Determine the (x, y) coordinate at the center of the cell enclosing the given text.  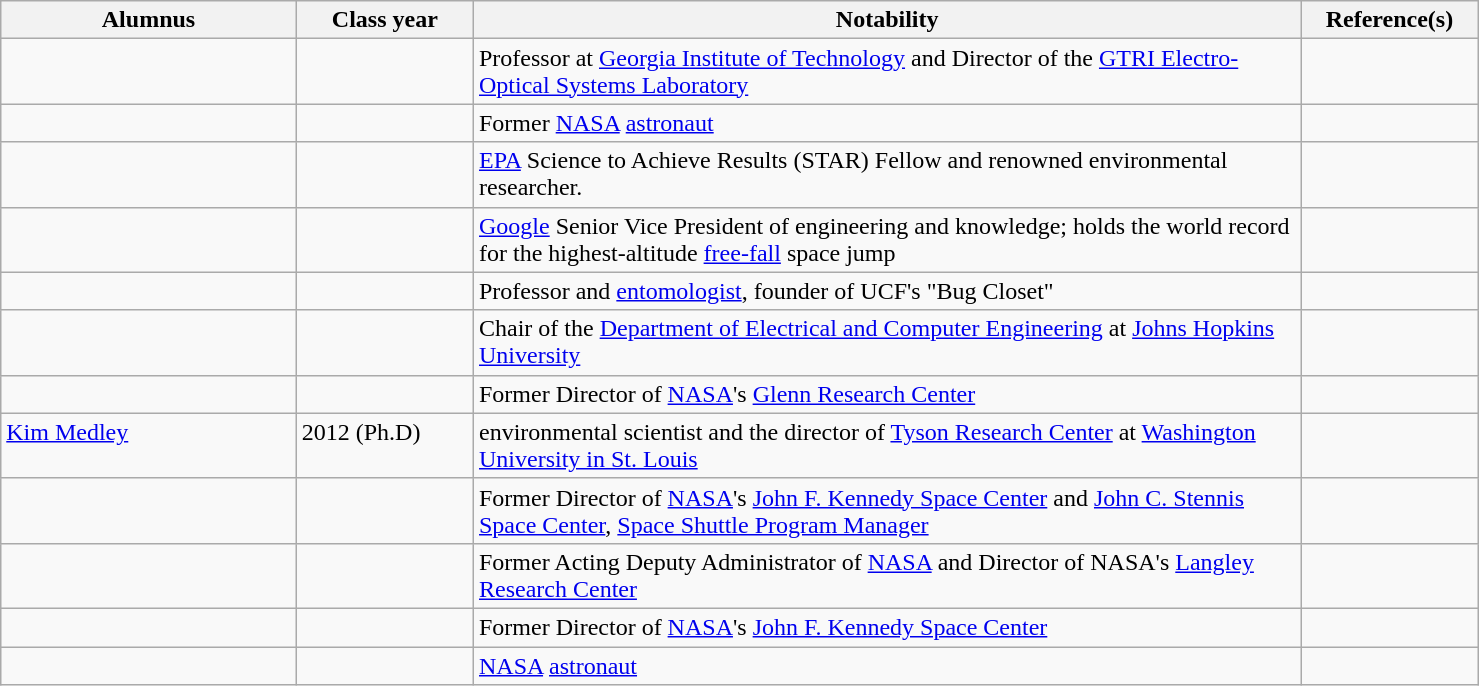
Former Director of NASA's John F. Kennedy Space Center (886, 627)
Reference(s) (1390, 20)
Former Director of NASA's John F. Kennedy Space Center and John C. Stennis Space Center, Space Shuttle Program Manager (886, 510)
Former Director of NASA's Glenn Research Center (886, 394)
Google Senior Vice President of engineering and knowledge; holds the world record for the highest-altitude free-fall space jump (886, 240)
Chair of the Department of Electrical and Computer Engineering at Johns Hopkins University (886, 342)
environmental scientist and the director of Tyson Research Center at Washington University in St. Louis (886, 446)
2012 (Ph.D) (384, 446)
Alumnus (148, 20)
Former Acting Deputy Administrator of NASA and Director of NASA's Langley Research Center (886, 576)
NASA astronaut (886, 665)
Notability (886, 20)
Professor at Georgia Institute of Technology and Director of the GTRI Electro-Optical Systems Laboratory (886, 72)
Professor and entomologist, founder of UCF's "Bug Closet" (886, 291)
Former NASA astronaut (886, 123)
Class year (384, 20)
EPA Science to Achieve Results (STAR) Fellow and renowned environmental researcher. (886, 174)
Kim Medley (148, 446)
